Return (X, Y) of the center of cell containing provided text 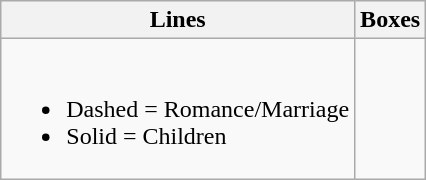
Lines (178, 20)
Dashed = Romance/MarriageSolid = Children (178, 109)
Boxes (390, 20)
